Output the (x, y) coordinate of the center of the cell containing the given text.  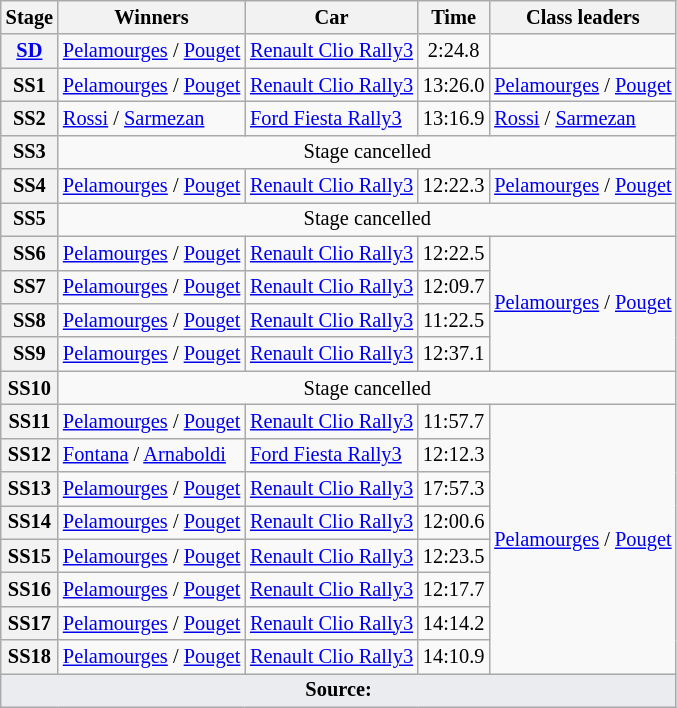
13:16.9 (454, 118)
SS9 (30, 354)
17:57.3 (454, 489)
SS6 (30, 253)
SS17 (30, 623)
Winners (152, 17)
SS15 (30, 556)
SS14 (30, 522)
12:23.5 (454, 556)
Source: (339, 690)
SS3 (30, 152)
Car (332, 17)
SS18 (30, 657)
2:24.8 (454, 51)
SS16 (30, 589)
SS7 (30, 287)
13:26.0 (454, 85)
SS11 (30, 421)
SS1 (30, 85)
SS2 (30, 118)
SD (30, 51)
Fontana / Arnaboldi (152, 455)
Class leaders (582, 17)
14:14.2 (454, 623)
SS10 (30, 388)
SS8 (30, 320)
SS12 (30, 455)
14:10.9 (454, 657)
12:17.7 (454, 589)
12:22.5 (454, 253)
12:12.3 (454, 455)
12:09.7 (454, 287)
SS5 (30, 219)
11:22.5 (454, 320)
12:22.3 (454, 186)
12:37.1 (454, 354)
SS4 (30, 186)
SS13 (30, 489)
12:00.6 (454, 522)
Time (454, 17)
11:57.7 (454, 421)
Stage (30, 17)
